Scan for the cell matching the given text and deliver its [X, Y] coordinate at center. 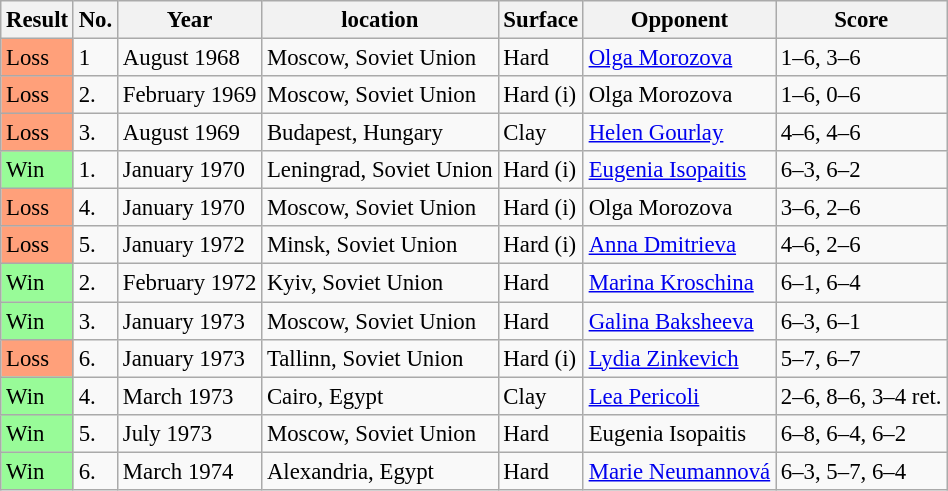
1. [95, 170]
Minsk, Soviet Union [380, 245]
Lydia Zinkevich [679, 358]
Surface [540, 20]
Anna Dmitrieva [679, 245]
1–6, 0–6 [862, 95]
4–6, 4–6 [862, 133]
Marina Kroschina [679, 283]
February 1969 [189, 95]
Score [862, 20]
Kyiv, Soviet Union [380, 283]
6–3, 5–7, 6–4 [862, 471]
Alexandria, Egypt [380, 471]
6–3, 6–2 [862, 170]
4–6, 2–6 [862, 245]
Marie Neumannová [679, 471]
March 1974 [189, 471]
1 [95, 58]
5–7, 6–7 [862, 358]
Cairo, Egypt [380, 396]
Budapest, Hungary [380, 133]
6–8, 6–4, 6–2 [862, 433]
1–6, 3–6 [862, 58]
Result [38, 20]
3–6, 2–6 [862, 208]
No. [95, 20]
Lea Pericoli [679, 396]
February 1972 [189, 283]
Tallinn, Soviet Union [380, 358]
Leningrad, Soviet Union [380, 170]
July 1973 [189, 433]
January 1972 [189, 245]
6–3, 6–1 [862, 321]
Galina Baksheeva [679, 321]
Helen Gourlay [679, 133]
Opponent [679, 20]
August 1969 [189, 133]
August 1968 [189, 58]
location [380, 20]
March 1973 [189, 396]
Year [189, 20]
2–6, 8–6, 3–4 ret. [862, 396]
6–1, 6–4 [862, 283]
